Provide the [X, Y] coordinate of the cell's center where the given text is located.  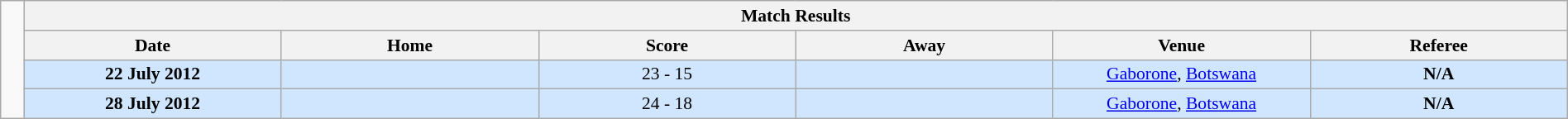
Score [667, 45]
Date [152, 45]
28 July 2012 [152, 104]
Home [410, 45]
Referee [1439, 45]
22 July 2012 [152, 74]
Match Results [796, 16]
24 - 18 [667, 104]
Away [925, 45]
23 - 15 [667, 74]
Venue [1181, 45]
